Pinpoint the cell where the given text exists, returning its (x, y) midpoint coordinate. 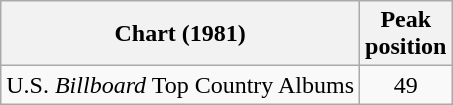
U.S. Billboard Top Country Albums (180, 85)
Chart (1981) (180, 34)
Peakposition (406, 34)
49 (406, 85)
